Pinpoint the cell where the given text exists, returning its (X, Y) midpoint coordinate. 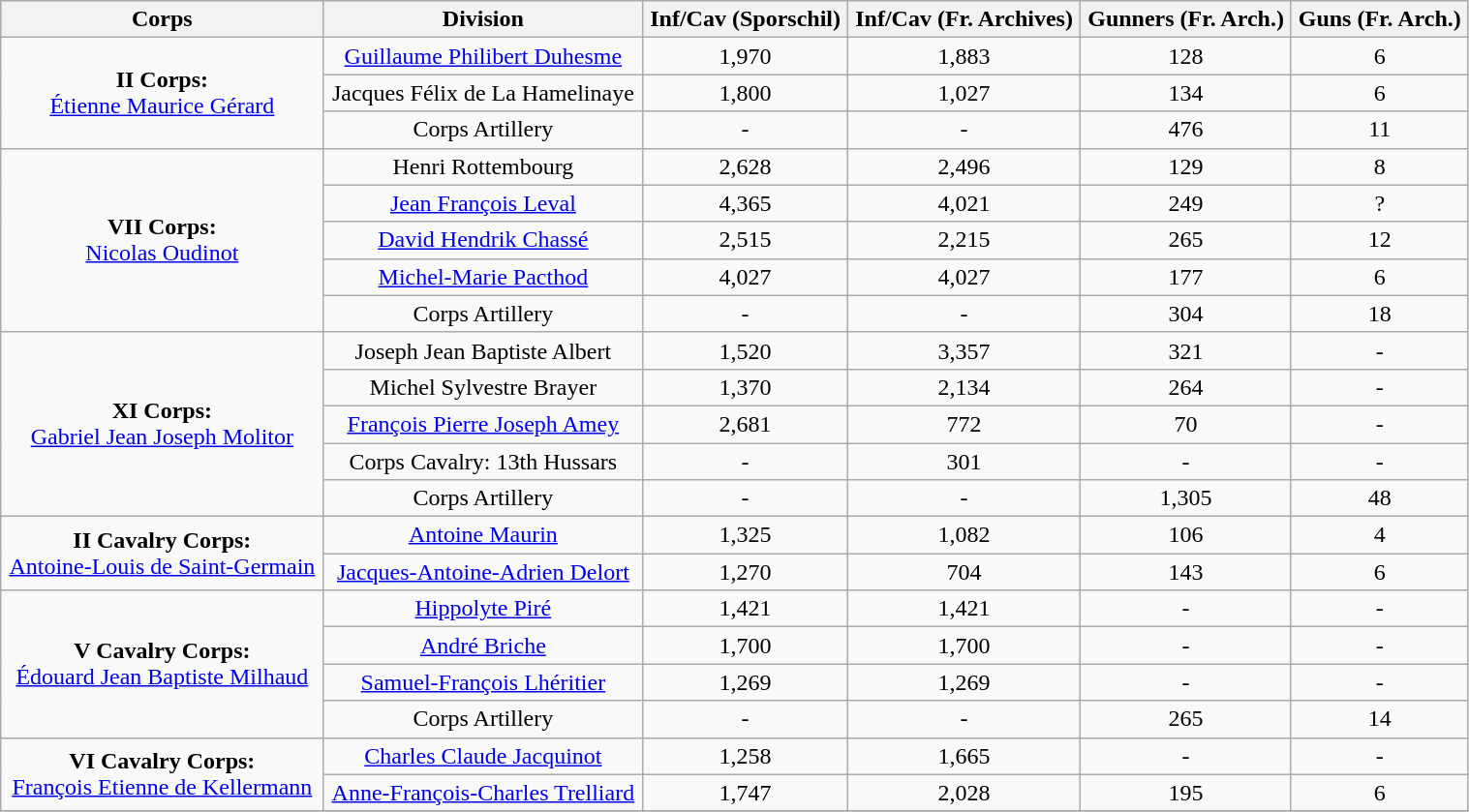
David Hendrik Chassé (483, 240)
18 (1379, 314)
195 (1186, 793)
Charles Claude Jacquinot (483, 756)
II Corps:Étienne Maurice Gérard (163, 93)
II Cavalry Corps:Antoine-Louis de Saint-Germain (163, 554)
Samuel-François Lhéritier (483, 682)
Jacques-Antoine-Adrien Delort (483, 572)
4 (1379, 535)
Jacques Félix de La Hamelinaye (483, 93)
Jean François Leval (483, 203)
704 (964, 572)
Hippolyte Piré (483, 609)
Michel Sylvestre Brayer (483, 387)
Inf/Cav (Sporschil) (746, 19)
1,747 (746, 793)
2,134 (964, 387)
143 (1186, 572)
129 (1186, 166)
134 (1186, 93)
Anne-François-Charles Trelliard (483, 793)
106 (1186, 535)
Gunners (Fr. Arch.) (1186, 19)
1,520 (746, 350)
12 (1379, 240)
1,325 (746, 535)
2,496 (964, 166)
4,365 (746, 203)
8 (1379, 166)
1,027 (964, 93)
2,215 (964, 240)
André Briche (483, 646)
Michel-Marie Pacthod (483, 277)
1,883 (964, 56)
Guns (Fr. Arch.) (1379, 19)
11 (1379, 130)
1,305 (1186, 498)
1,370 (746, 387)
1,270 (746, 572)
70 (1186, 424)
264 (1186, 387)
1,258 (746, 756)
2,028 (964, 793)
Joseph Jean Baptiste Albert (483, 350)
? (1379, 203)
2,628 (746, 166)
Guillaume Philibert Duhesme (483, 56)
Inf/Cav (Fr. Archives) (964, 19)
772 (964, 424)
177 (1186, 277)
14 (1379, 719)
2,681 (746, 424)
1,082 (964, 535)
Division (483, 19)
Henri Rottembourg (483, 166)
48 (1379, 498)
V Cavalry Corps:Édouard Jean Baptiste Milhaud (163, 664)
Antoine Maurin (483, 535)
4,021 (964, 203)
476 (1186, 130)
Corps Cavalry: 13th Hussars (483, 462)
1,970 (746, 56)
249 (1186, 203)
128 (1186, 56)
301 (964, 462)
321 (1186, 350)
François Pierre Joseph Amey (483, 424)
Corps (163, 19)
XI Corps:Gabriel Jean Joseph Molitor (163, 424)
3,357 (964, 350)
VII Corps:Nicolas Oudinot (163, 240)
304 (1186, 314)
VI Cavalry Corps:François Etienne de Kellermann (163, 774)
1,800 (746, 93)
1,665 (964, 756)
2,515 (746, 240)
